Scan for the cell matching the given text and deliver its (X, Y) coordinate at center. 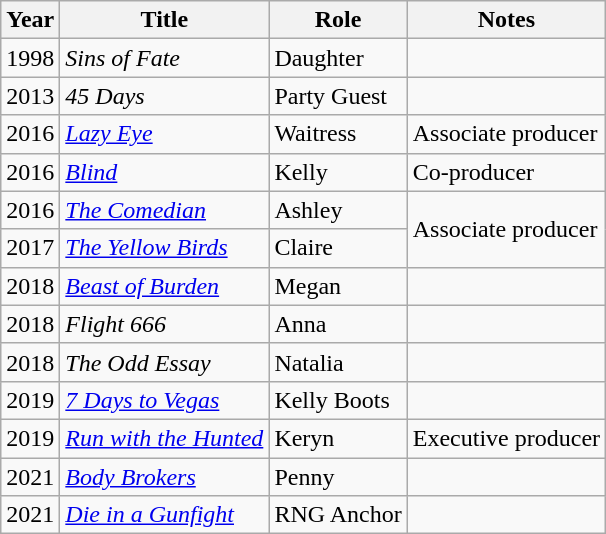
Anna (338, 324)
Flight 666 (164, 324)
Role (338, 20)
2013 (30, 96)
Claire (338, 248)
Kelly (338, 172)
Body Brokers (164, 477)
45 Days (164, 96)
Waitress (338, 134)
2017 (30, 248)
Daughter (338, 58)
The Comedian (164, 210)
Beast of Burden (164, 286)
1998 (30, 58)
Keryn (338, 438)
Blind (164, 172)
Notes (506, 20)
Party Guest (338, 96)
Kelly Boots (338, 400)
Natalia (338, 362)
Run with the Hunted (164, 438)
The Yellow Birds (164, 248)
Title (164, 20)
Megan (338, 286)
Year (30, 20)
Executive producer (506, 438)
RNG Anchor (338, 515)
Lazy Eye (164, 134)
7 Days to Vegas (164, 400)
The Odd Essay (164, 362)
Ashley (338, 210)
Sins of Fate (164, 58)
Co-producer (506, 172)
Die in a Gunfight (164, 515)
Penny (338, 477)
